Capture the cell that displays the provided text and extract its (x, y) central coordinate. 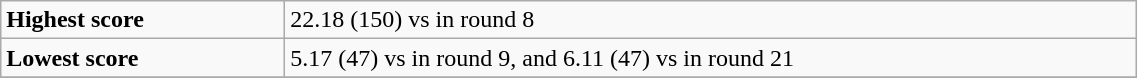
22.18 (150) vs in round 8 (711, 20)
Highest score (143, 20)
5.17 (47) vs in round 9, and 6.11 (47) vs in round 21 (711, 58)
Lowest score (143, 58)
